Detect which cell encompasses the target text, then output its [x, y] center coordinate. 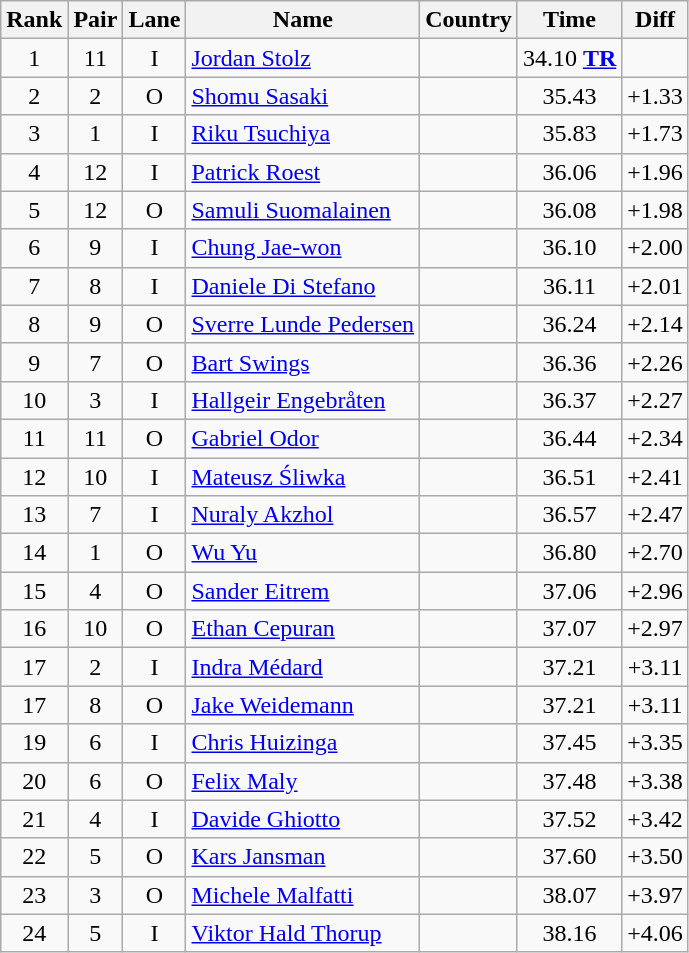
Michele Malfatti [303, 895]
36.80 [569, 553]
+3.42 [656, 819]
Felix Maly [303, 781]
Nuraly Akzhol [303, 515]
23 [34, 895]
20 [34, 781]
Patrick Roest [303, 172]
13 [34, 515]
35.83 [569, 134]
+2.96 [656, 591]
+2.41 [656, 477]
37.06 [569, 591]
36.37 [569, 400]
Kars Jansman [303, 857]
36.51 [569, 477]
+2.47 [656, 515]
+2.14 [656, 324]
+3.38 [656, 781]
Name [303, 20]
+3.97 [656, 895]
+2.97 [656, 629]
Davide Ghiotto [303, 819]
Pair [96, 20]
36.11 [569, 286]
36.24 [569, 324]
+4.06 [656, 933]
36.36 [569, 362]
24 [34, 933]
Time [569, 20]
+3.50 [656, 857]
Sverre Lunde Pedersen [303, 324]
Mateusz Śliwka [303, 477]
Chris Huizinga [303, 743]
37.52 [569, 819]
Shomu Sasaki [303, 96]
+2.34 [656, 438]
+1.33 [656, 96]
38.07 [569, 895]
Gabriel Odor [303, 438]
36.10 [569, 248]
+1.98 [656, 210]
Bart Swings [303, 362]
Country [469, 20]
Jake Weidemann [303, 705]
Viktor Hald Thorup [303, 933]
+3.35 [656, 743]
37.45 [569, 743]
37.48 [569, 781]
Hallgeir Engebråten [303, 400]
36.57 [569, 515]
Wu Yu [303, 553]
35.43 [569, 96]
+2.00 [656, 248]
Chung Jae-won [303, 248]
Ethan Cepuran [303, 629]
+1.73 [656, 134]
Daniele Di Stefano [303, 286]
+2.01 [656, 286]
16 [34, 629]
15 [34, 591]
Rank [34, 20]
Riku Tsuchiya [303, 134]
+2.70 [656, 553]
Jordan Stolz [303, 58]
36.06 [569, 172]
36.08 [569, 210]
19 [34, 743]
22 [34, 857]
38.16 [569, 933]
37.60 [569, 857]
14 [34, 553]
+2.26 [656, 362]
Lane [154, 20]
Sander Eitrem [303, 591]
34.10 TR [569, 58]
36.44 [569, 438]
+2.27 [656, 400]
Samuli Suomalainen [303, 210]
+1.96 [656, 172]
Diff [656, 20]
21 [34, 819]
Indra Médard [303, 667]
37.07 [569, 629]
